For the text-containing cell, return its midpoint in (X, Y) coordinate format. 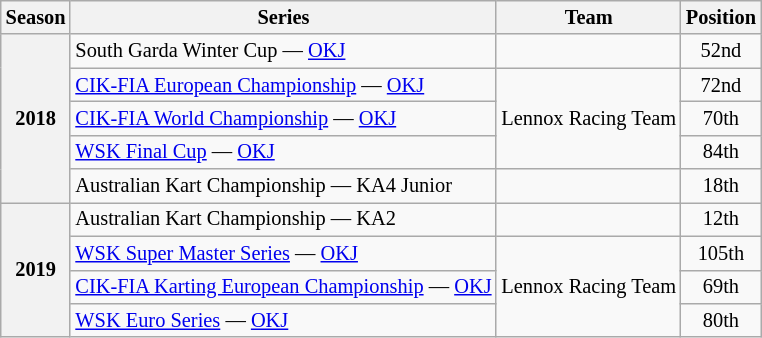
72nd (721, 85)
Australian Kart Championship — KA4 Junior (283, 186)
105th (721, 253)
70th (721, 118)
WSK Super Master Series — OKJ (283, 253)
2018 (36, 118)
Season (36, 17)
WSK Euro Series — OKJ (283, 320)
80th (721, 320)
WSK Final Cup — OKJ (283, 152)
CIK-FIA World Championship — OKJ (283, 118)
52nd (721, 51)
CIK-FIA European Championship — OKJ (283, 85)
18th (721, 186)
CIK-FIA Karting European Championship — OKJ (283, 287)
84th (721, 152)
South Garda Winter Cup — OKJ (283, 51)
69th (721, 287)
2019 (36, 270)
12th (721, 219)
Position (721, 17)
Series (283, 17)
Team (588, 17)
Australian Kart Championship — KA2 (283, 219)
